Extract the [X, Y] coordinate from the center of the cell holding the provided text.  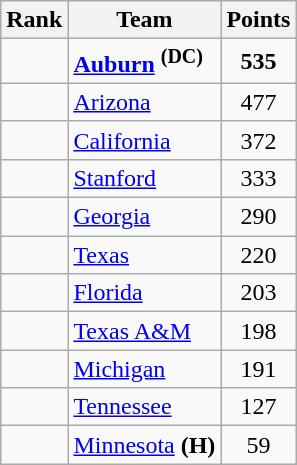
127 [258, 407]
Texas A&M [144, 331]
Rank [34, 20]
290 [258, 217]
203 [258, 293]
59 [258, 445]
Points [258, 20]
Arizona [144, 102]
372 [258, 140]
Florida [144, 293]
333 [258, 178]
Stanford [144, 178]
Michigan [144, 369]
Georgia [144, 217]
220 [258, 255]
Auburn (DC) [144, 62]
191 [258, 369]
535 [258, 62]
California [144, 140]
Texas [144, 255]
Tennessee [144, 407]
198 [258, 331]
Team [144, 20]
477 [258, 102]
Minnesota (H) [144, 445]
